Pinpoint the cell where the given text exists, returning its (x, y) midpoint coordinate. 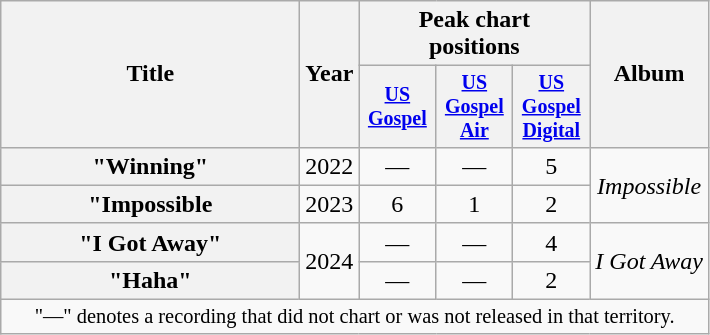
Year (330, 74)
"Haha" (150, 280)
USGospel (398, 106)
"I Got Away" (150, 242)
"Impossible (150, 204)
USGospelAir (474, 106)
Title (150, 74)
I Got Away (650, 261)
6 (398, 204)
Impossible (650, 185)
2022 (330, 166)
4 (552, 242)
2023 (330, 204)
Peak chartpositions (474, 34)
2024 (330, 261)
"Winning" (150, 166)
"—" denotes a recording that did not chart or was not released in that territory. (355, 317)
Album (650, 74)
1 (474, 204)
5 (552, 166)
USGospelDigital (552, 106)
